Determine the (x, y) coordinate at the center of the cell enclosing the given text.  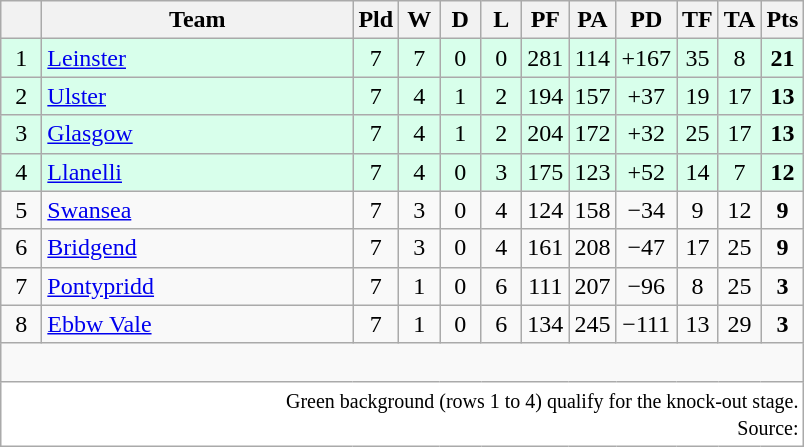
Pld (376, 20)
−96 (646, 286)
TF (698, 20)
PA (592, 20)
19 (698, 96)
207 (592, 286)
157 (592, 96)
124 (546, 210)
Bridgend (198, 248)
PF (546, 20)
+167 (646, 58)
21 (782, 58)
123 (592, 172)
Llanelli (198, 172)
L (502, 20)
194 (546, 96)
Pontypridd (198, 286)
Swansea (198, 210)
5 (22, 210)
−111 (646, 324)
175 (546, 172)
W (420, 20)
−34 (646, 210)
29 (740, 324)
245 (592, 324)
Green background (rows 1 to 4) qualify for the knock-out stage.Source: (402, 414)
172 (592, 134)
+32 (646, 134)
14 (698, 172)
TA (740, 20)
D (460, 20)
208 (592, 248)
134 (546, 324)
+37 (646, 96)
204 (546, 134)
111 (546, 286)
114 (592, 58)
35 (698, 58)
Leinster (198, 58)
Ebbw Vale (198, 324)
Team (198, 20)
−47 (646, 248)
Pts (782, 20)
Ulster (198, 96)
+52 (646, 172)
PD (646, 20)
281 (546, 58)
161 (546, 248)
Glasgow (198, 134)
158 (592, 210)
